Scan for the cell matching the given text and deliver its (x, y) coordinate at center. 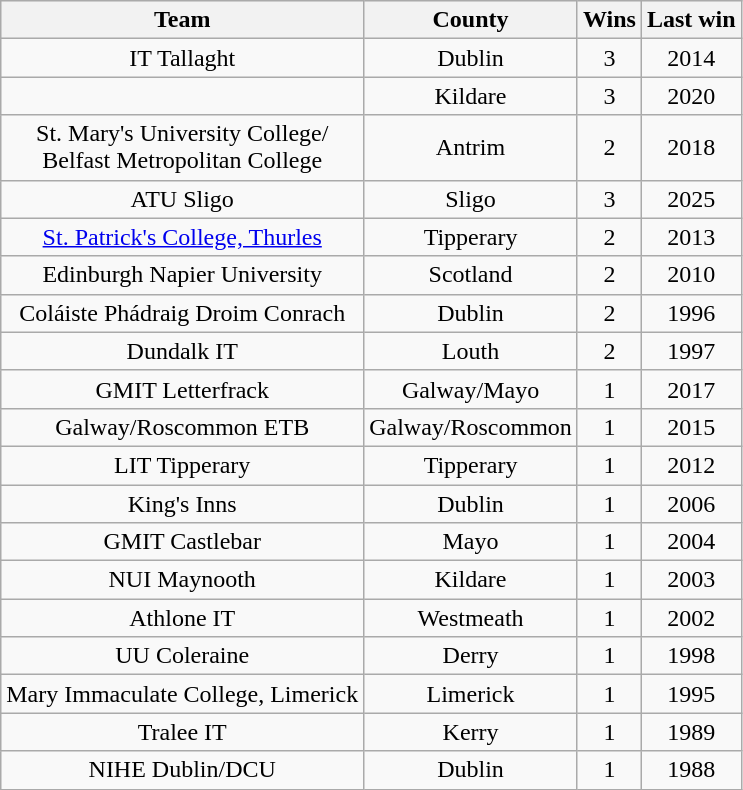
2004 (691, 542)
2015 (691, 427)
1998 (691, 656)
St. Mary's University College/Belfast Metropolitan College (182, 148)
2014 (691, 58)
2020 (691, 96)
Tralee IT (182, 732)
Galway/Mayo (471, 389)
2003 (691, 580)
1988 (691, 770)
2013 (691, 237)
Limerick (471, 694)
Mary Immaculate College, Limerick (182, 694)
1996 (691, 313)
1989 (691, 732)
ATU Sligo (182, 199)
Edinburgh Napier University (182, 275)
NUI Maynooth (182, 580)
Team (182, 20)
Scotland (471, 275)
Sligo (471, 199)
1995 (691, 694)
Kerry (471, 732)
Derry (471, 656)
2010 (691, 275)
Last win (691, 20)
Louth (471, 351)
2012 (691, 465)
Galway/Roscommon (471, 427)
Dundalk IT (182, 351)
Westmeath (471, 618)
LIT Tipperary (182, 465)
Antrim (471, 148)
2006 (691, 503)
2002 (691, 618)
Athlone IT (182, 618)
2017 (691, 389)
King's Inns (182, 503)
St. Patrick's College, Thurles (182, 237)
Wins (609, 20)
IT Tallaght (182, 58)
NIHE Dublin/DCU (182, 770)
County (471, 20)
Galway/Roscommon ETB (182, 427)
Coláiste Phádraig Droim Conrach (182, 313)
GMIT Letterfrack (182, 389)
GMIT Castlebar (182, 542)
2018 (691, 148)
2025 (691, 199)
UU Coleraine (182, 656)
Mayo (471, 542)
1997 (691, 351)
